Return the (X, Y) coordinate for the center point of the cell that contains the specified text.  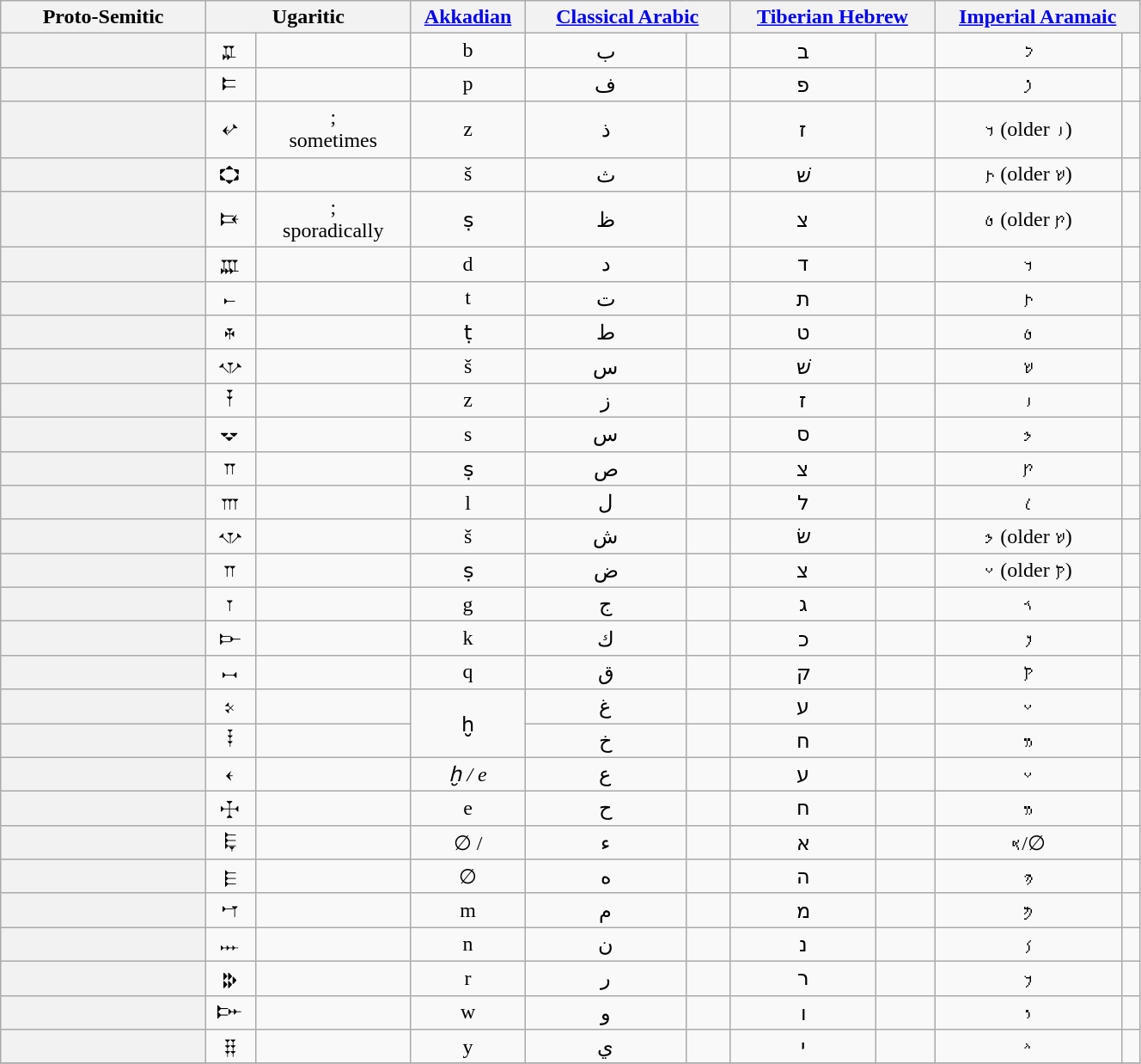
k (467, 639)
𐡆 (1028, 401)
ي (606, 1047)
د (606, 265)
غ (606, 706)
𐎙 (230, 706)
𐎊 (230, 1047)
𐡃 (older 𐡆) (1028, 129)
و (606, 1012)
Ugaritic (308, 17)
𐎋 (230, 639)
q (467, 672)
b (467, 51)
ح (606, 809)
ش (606, 536)
𐎗 (230, 978)
𐎏 (230, 129)
d (467, 265)
נ (803, 945)
מ (803, 910)
𐡌 (1028, 910)
;sometimes (333, 129)
ṭ (467, 333)
ء (606, 842)
𐡃 (1028, 265)
𐎆 (230, 1012)
𐎓 (230, 774)
ز (606, 401)
ل (606, 503)
ه (606, 877)
פ (803, 84)
l (467, 503)
;sporadically (333, 220)
ك (606, 639)
𐎒 (230, 434)
𐡂 (1028, 604)
ה (803, 877)
𐡈 (1028, 333)
ط (606, 333)
ذ (606, 129)
כ (803, 639)
ت (606, 298)
ר (803, 978)
𐎛 (230, 842)
ف (606, 84)
𐡅 (1028, 1012)
p (467, 84)
Proto-Semitic (103, 17)
𐡐 (1028, 84)
ر (606, 978)
𐡒 (1028, 672)
𐡎 (1028, 434)
م (606, 910)
𐡕 (1028, 298)
𐎉 (230, 333)
𐡀/∅ (1028, 842)
𐎑 (230, 220)
שׂ (803, 536)
خ (606, 741)
𐡏 (older 𐡒) (1028, 571)
ث (606, 174)
𐎚 (230, 298)
r (467, 978)
𐡑 (1028, 468)
ו (803, 1012)
s (467, 434)
𐎍 (230, 503)
𐡎 (older 𐡔) (1028, 536)
ض (606, 571)
ד (803, 265)
𐎔 (230, 84)
𐡊 (1028, 639)
𐡈 (older 𐡑) (1028, 220)
𐎘 (230, 174)
t (467, 298)
ס (803, 434)
ḫ / e (467, 774)
𐎅 (230, 877)
ب (606, 51)
𐡓 (1028, 978)
ק (803, 672)
𐡍 (1028, 945)
𐎄 (230, 265)
w (467, 1012)
ת (803, 298)
ظ (606, 220)
י (803, 1047)
Imperial Aramaic (1038, 17)
𐡔 (1028, 366)
ב (803, 51)
ג (803, 604)
ט (803, 333)
𐎈 (230, 809)
ق (606, 672)
n (467, 945)
Classical Arabic (627, 17)
Tiberian Hebrew (833, 17)
א (803, 842)
𐡁 (1028, 51)
ص (606, 468)
g (467, 604)
m (467, 910)
𐡕 (older 𐡔) (1028, 174)
𐡉 (1028, 1047)
𐎁 (230, 51)
𐡄 (1028, 877)
𐎇 (230, 401)
y (467, 1047)
ن (606, 945)
𐎃 (230, 741)
∅ (467, 877)
∅ / (467, 842)
𐎂 (230, 604)
ל (803, 503)
𐎎 (230, 910)
e (467, 809)
ج (606, 604)
𐎐 (230, 945)
ع (606, 774)
𐎖 (230, 672)
Akkadian (467, 17)
𐡋 (1028, 503)
ḫ (467, 724)
